Extract the (X, Y) coordinate from the center of the cell holding the provided text.  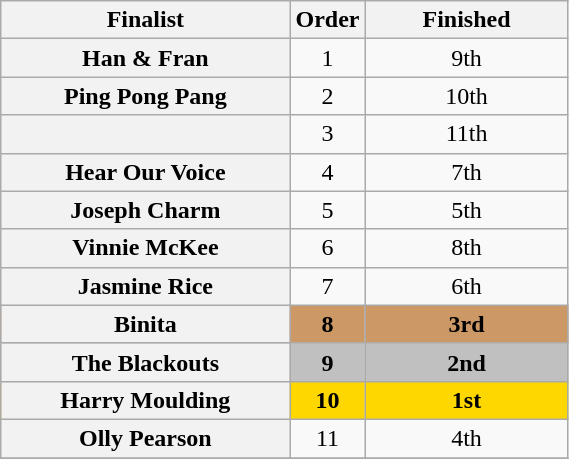
4 (328, 172)
4th (466, 438)
2nd (466, 362)
Ping Pong Pang (146, 96)
5 (328, 210)
Finished (466, 20)
11 (328, 438)
Harry Moulding (146, 400)
Han & Fran (146, 58)
3rd (466, 324)
9th (466, 58)
11th (466, 134)
9 (328, 362)
8 (328, 324)
Jasmine Rice (146, 286)
10th (466, 96)
2 (328, 96)
10 (328, 400)
Order (328, 20)
5th (466, 210)
Olly Pearson (146, 438)
1 (328, 58)
Vinnie McKee (146, 248)
Binita (146, 324)
7th (466, 172)
3 (328, 134)
Finalist (146, 20)
Hear Our Voice (146, 172)
8th (466, 248)
6th (466, 286)
1st (466, 400)
6 (328, 248)
Joseph Charm (146, 210)
7 (328, 286)
The Blackouts (146, 362)
